Locate the cell with the specified text and output its (X, Y) center coordinate. 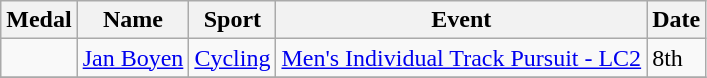
8th (676, 58)
Sport (232, 20)
Jan Boyen (133, 58)
Event (462, 20)
Men's Individual Track Pursuit - LC2 (462, 58)
Date (676, 20)
Cycling (232, 58)
Medal (39, 20)
Name (133, 20)
